Extract the [x, y] coordinate from the center of the cell holding the provided text.  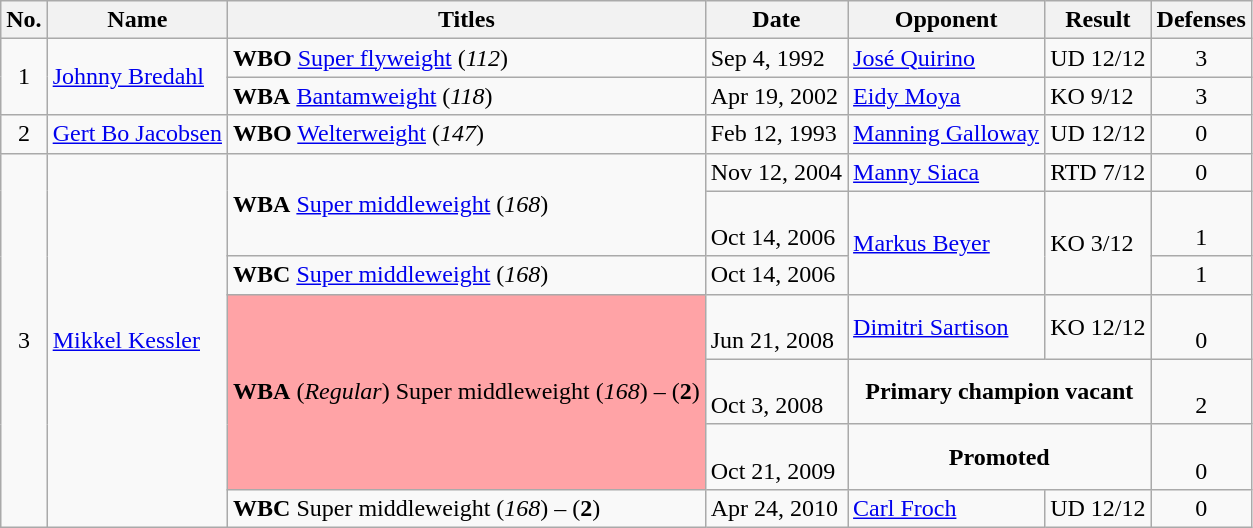
Mikkel Kessler [137, 340]
Oct 21, 2009 [776, 456]
Dimitri Sartison [946, 326]
Result [1098, 20]
KO 3/12 [1098, 242]
Manny Siaca [946, 172]
No. [24, 20]
Sep 4, 1992 [776, 58]
Manning Galloway [946, 134]
WBA (Regular) Super middleweight (168) – (2) [467, 392]
Oct 3, 2008 [776, 392]
Johnny Bredahl [137, 77]
WBA Bantamweight (118) [467, 96]
KO 9/12 [1098, 96]
Apr 19, 2002 [776, 96]
Nov 12, 2004 [776, 172]
WBC Super middleweight (168) – (2) [467, 508]
Titles [467, 20]
WBO Welterweight (147) [467, 134]
Feb 12, 1993 [776, 134]
WBC Super middleweight (168) [467, 275]
RTD 7/12 [1098, 172]
Opponent [946, 20]
Name [137, 20]
Apr 24, 2010 [776, 508]
Gert Bo Jacobsen [137, 134]
WBO Super flyweight (112) [467, 58]
Markus Beyer [946, 242]
Primary champion vacant [1000, 392]
Date [776, 20]
KO 12/12 [1098, 326]
Eidy Moya [946, 96]
Defenses [1201, 20]
Jun 21, 2008 [776, 326]
José Quirino [946, 58]
WBA Super middleweight (168) [467, 204]
Promoted [1000, 456]
Carl Froch [946, 508]
